Find where the given text appears and provide that cell's center as [x, y] coordinate. 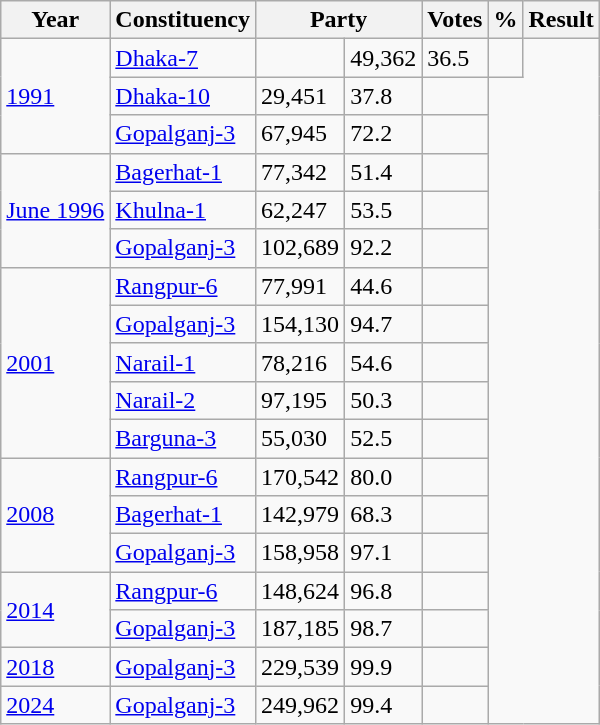
2008 [56, 515]
Party [339, 20]
Year [56, 20]
55,030 [300, 438]
44.6 [384, 286]
170,542 [300, 477]
77,342 [300, 172]
62,247 [300, 210]
2014 [56, 610]
37.8 [384, 96]
94.7 [384, 324]
78,216 [300, 362]
54.6 [384, 362]
97,195 [300, 400]
52.5 [384, 438]
Barguna-3 [183, 438]
Result [561, 20]
249,962 [300, 705]
98.7 [384, 629]
2018 [56, 667]
97.1 [384, 553]
80.0 [384, 477]
Narail-2 [183, 400]
142,979 [300, 515]
49,362 [384, 58]
99.4 [384, 705]
51.4 [384, 172]
Constituency [183, 20]
2001 [56, 362]
53.5 [384, 210]
Narail-1 [183, 362]
154,130 [300, 324]
June 1996 [56, 210]
Khulna-1 [183, 210]
Dhaka-7 [183, 58]
67,945 [300, 134]
Votes [455, 20]
50.3 [384, 400]
29,451 [300, 96]
229,539 [300, 667]
36.5 [455, 58]
187,185 [300, 629]
148,624 [300, 591]
Dhaka-10 [183, 96]
92.2 [384, 248]
1991 [56, 96]
96.8 [384, 591]
% [506, 20]
99.9 [384, 667]
77,991 [300, 286]
158,958 [300, 553]
72.2 [384, 134]
2024 [56, 705]
68.3 [384, 515]
102,689 [300, 248]
